Return the [X, Y] coordinate for the center point of the cell that contains the specified text.  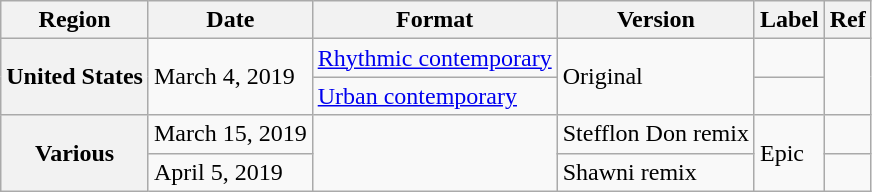
Label [789, 20]
Region [75, 20]
Rhythmic contemporary [434, 58]
Original [656, 77]
Date [230, 20]
Epic [789, 153]
United States [75, 77]
Ref [848, 20]
Various [75, 153]
Stefflon Don remix [656, 134]
March 4, 2019 [230, 77]
Format [434, 20]
Urban contemporary [434, 96]
Version [656, 20]
March 15, 2019 [230, 134]
April 5, 2019 [230, 172]
Shawni remix [656, 172]
